Pinpoint the cell where the given text exists, returning its [x, y] midpoint coordinate. 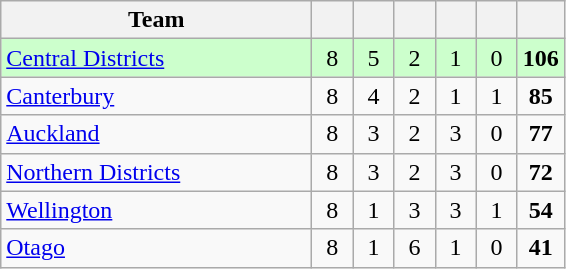
72 [540, 172]
Wellington [156, 210]
5 [374, 58]
Team [156, 20]
Canterbury [156, 96]
Northern Districts [156, 172]
Otago [156, 248]
85 [540, 96]
Auckland [156, 134]
77 [540, 134]
4 [374, 96]
6 [414, 248]
Central Districts [156, 58]
106 [540, 58]
41 [540, 248]
54 [540, 210]
